Return the [x, y] coordinate for the center point of the cell that contains the specified text.  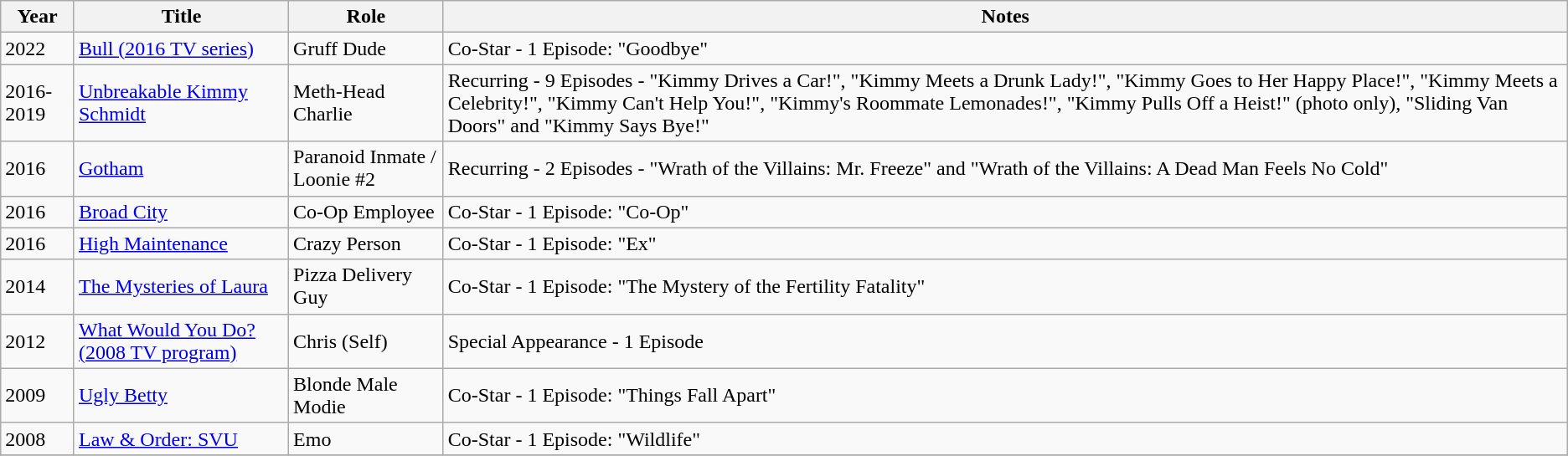
High Maintenance [181, 243]
Pizza Delivery Guy [367, 286]
Meth-Head Charlie [367, 103]
2009 [38, 395]
Unbreakable Kimmy Schmidt [181, 103]
Co-Star - 1 Episode: "Ex" [1005, 243]
Broad City [181, 212]
Co-Star - 1 Episode: "Co-Op" [1005, 212]
Co-Star - 1 Episode: "The Mystery of the Fertility Fatality" [1005, 286]
Co-Star - 1 Episode: "Wildlife" [1005, 438]
Bull (2016 TV series) [181, 49]
Law & Order: SVU [181, 438]
The Mysteries of Laura [181, 286]
2012 [38, 341]
Year [38, 17]
Title [181, 17]
2014 [38, 286]
Gruff Dude [367, 49]
Crazy Person [367, 243]
Paranoid Inmate / Loonie #2 [367, 169]
Notes [1005, 17]
2016-2019 [38, 103]
Role [367, 17]
Ugly Betty [181, 395]
What Would You Do? (2008 TV program) [181, 341]
2022 [38, 49]
Emo [367, 438]
Blonde Male Modie [367, 395]
Recurring - 2 Episodes - "Wrath of the Villains: Mr. Freeze" and "Wrath of the Villains: A Dead Man Feels No Cold" [1005, 169]
Chris (Self) [367, 341]
Gotham [181, 169]
Co-Star - 1 Episode: "Goodbye" [1005, 49]
Co-Star - 1 Episode: "Things Fall Apart" [1005, 395]
Special Appearance - 1 Episode [1005, 341]
Co-Op Employee [367, 212]
2008 [38, 438]
